Identify which cell holds the provided text, then report its (X, Y) central coordinate. 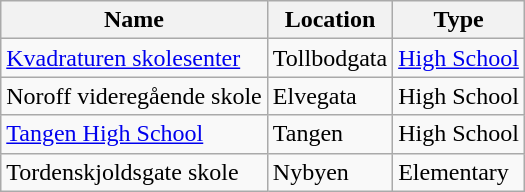
Elementary (459, 172)
Nybyen (330, 172)
Type (459, 20)
Tangen (330, 134)
Tangen High School (134, 134)
Location (330, 20)
Elvegata (330, 96)
Noroff videregående skole (134, 96)
Tordenskjoldsgate skole (134, 172)
Kvadraturen skolesenter (134, 58)
Tollbodgata (330, 58)
Name (134, 20)
